Return the (x, y) coordinate for the center point of the cell that contains the specified text.  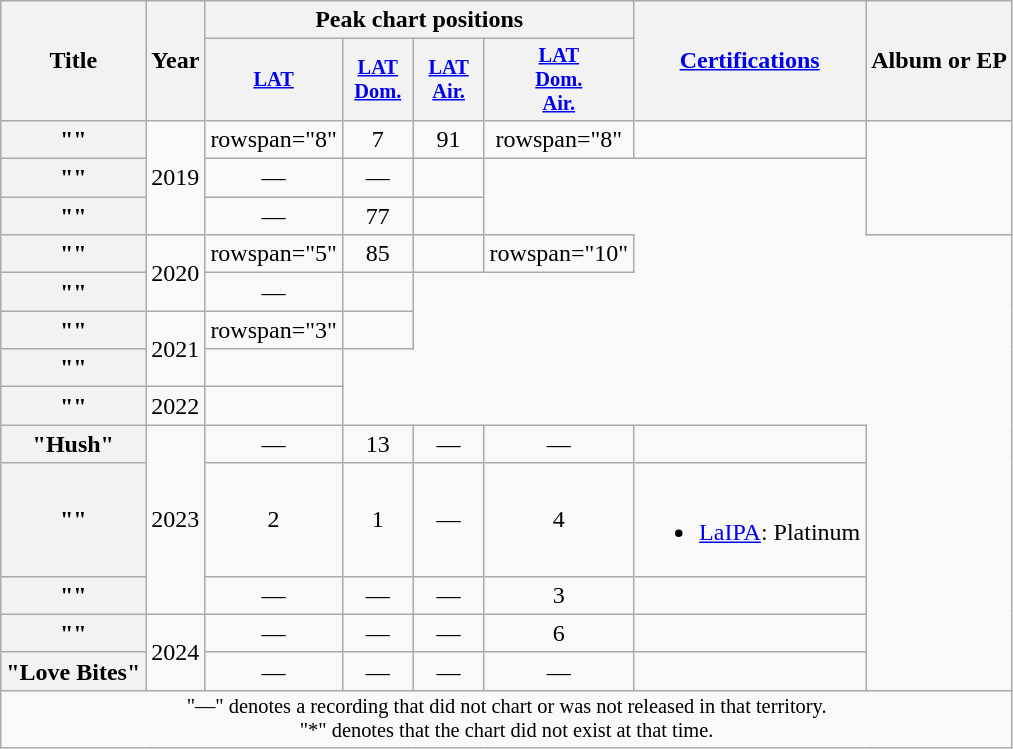
13 (378, 444)
Title (74, 61)
Certifications (750, 61)
LAT (274, 80)
2019 (176, 177)
2021 (176, 349)
rowspan="5" (274, 254)
rowspan="10" (559, 254)
"Hush" (74, 444)
4 (559, 520)
Year (176, 61)
"Love Bites" (74, 671)
85 (378, 254)
7 (378, 139)
2022 (176, 406)
1 (378, 520)
3 (559, 595)
91 (448, 139)
LATDom. (378, 80)
6 (559, 633)
77 (378, 216)
2 (274, 520)
LATAir. (448, 80)
2020 (176, 273)
2024 (176, 652)
LATDom.Air. (559, 80)
LaIPA: Platinum (750, 520)
rowspan="3" (274, 330)
2023 (176, 520)
Album or EP (940, 61)
"—" denotes a recording that did not chart or was not released in that territory."*" denotes that the chart did not exist at that time. (507, 719)
Peak chart positions (420, 20)
